Determine the [x, y] coordinate at the center of the cell enclosing the given text.  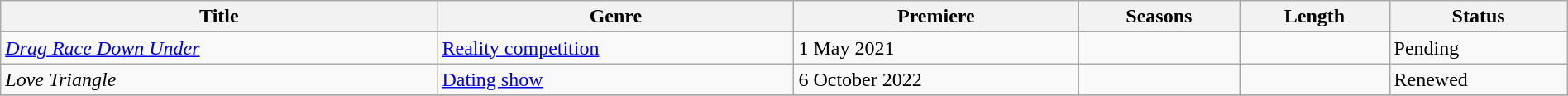
Seasons [1159, 17]
Reality competition [615, 48]
1 May 2021 [936, 48]
Love Triangle [219, 79]
Premiere [936, 17]
Renewed [1479, 79]
Drag Race Down Under [219, 48]
Genre [615, 17]
Dating show [615, 79]
Title [219, 17]
Pending [1479, 48]
6 October 2022 [936, 79]
Status [1479, 17]
Length [1315, 17]
